For the text-containing cell, return its midpoint in [x, y] coordinate format. 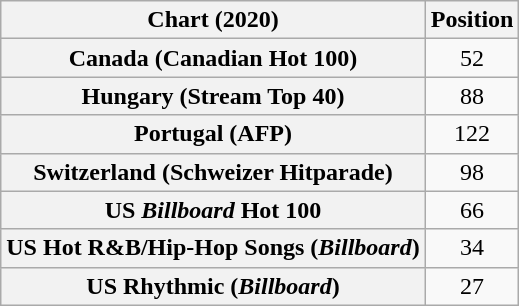
Switzerland (Schweizer Hitparade) [213, 172]
98 [472, 172]
66 [472, 210]
122 [472, 134]
Canada (Canadian Hot 100) [213, 58]
Position [472, 20]
88 [472, 96]
Hungary (Stream Top 40) [213, 96]
Portugal (AFP) [213, 134]
US Billboard Hot 100 [213, 210]
52 [472, 58]
27 [472, 286]
US Hot R&B/Hip-Hop Songs (Billboard) [213, 248]
Chart (2020) [213, 20]
US Rhythmic (Billboard) [213, 286]
34 [472, 248]
